For the text-containing cell, return its midpoint in [X, Y] coordinate format. 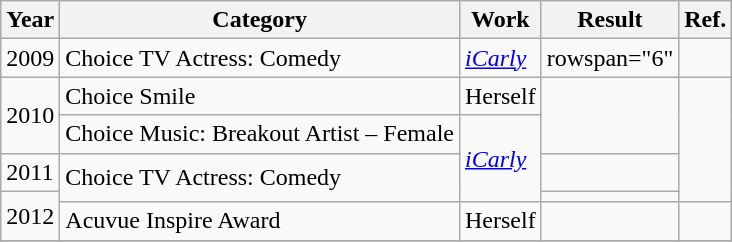
Work [500, 20]
Category [260, 20]
Year [30, 20]
2012 [30, 216]
Ref. [706, 20]
rowspan="6" [610, 58]
2009 [30, 58]
Choice Smile [260, 96]
Choice Music: Breakout Artist – Female [260, 134]
2011 [30, 172]
Result [610, 20]
2010 [30, 115]
Acuvue Inspire Award [260, 221]
